Determine the (x, y) coordinate at the center of the cell enclosing the given text.  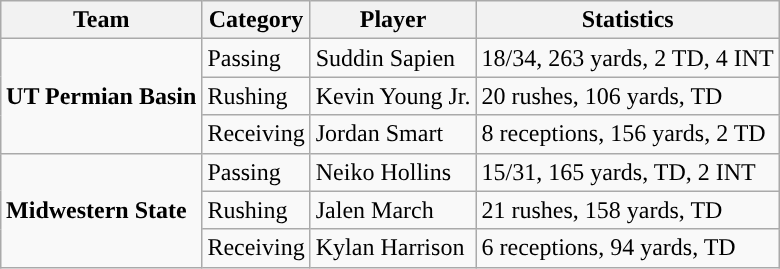
Player (393, 20)
20 rushes, 106 yards, TD (628, 96)
Kevin Young Jr. (393, 96)
15/31, 165 yards, TD, 2 INT (628, 172)
Team (102, 20)
Category (256, 20)
Midwestern State (102, 210)
Suddin Sapien (393, 58)
Neiko Hollins (393, 172)
UT Permian Basin (102, 96)
21 rushes, 158 yards, TD (628, 210)
Jordan Smart (393, 134)
Jalen March (393, 210)
6 receptions, 94 yards, TD (628, 248)
18/34, 263 yards, 2 TD, 4 INT (628, 58)
Kylan Harrison (393, 248)
Statistics (628, 20)
8 receptions, 156 yards, 2 TD (628, 134)
